Return the (X, Y) coordinate for the center point of the cell that contains the specified text.  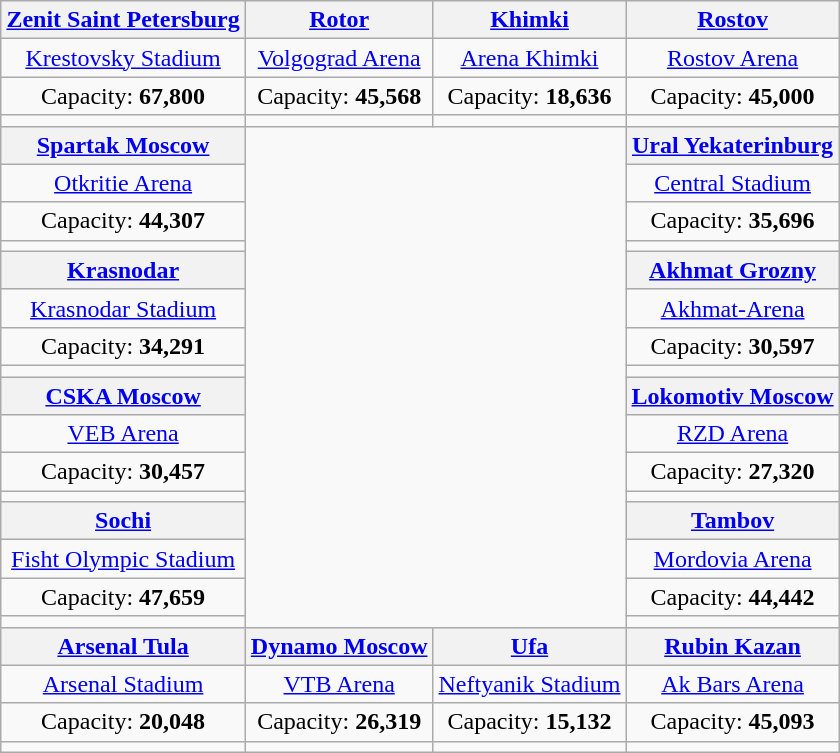
Capacity: 30,457 (123, 472)
Neftyanik Stadium (530, 684)
Krasnodar Stadium (123, 308)
Fisht Olympic Stadium (123, 559)
Arsenal Tula (123, 646)
Rubin Kazan (732, 646)
VTB Arena (339, 684)
Zenit Saint Petersburg (123, 20)
Capacity: 30,597 (732, 346)
Capacity: 44,307 (123, 221)
Capacity: 67,800 (123, 96)
Khimki (530, 20)
Capacity: 27,320 (732, 472)
Arena Khimki (530, 58)
Capacity: 45,093 (732, 722)
Akhmat Grozny (732, 270)
Rostov Arena (732, 58)
Capacity: 45,568 (339, 96)
Akhmat-Arena (732, 308)
Central Stadium (732, 183)
Capacity: 18,636 (530, 96)
Spartak Moscow (123, 145)
Arsenal Stadium (123, 684)
Dynamo Moscow (339, 646)
Mordovia Arena (732, 559)
Capacity: 15,132 (530, 722)
Capacity: 35,696 (732, 221)
Tambov (732, 521)
Otkritie Arena (123, 183)
Capacity: 47,659 (123, 597)
Sochi (123, 521)
Capacity: 26,319 (339, 722)
Rostov (732, 20)
Volgograd Arena (339, 58)
Ural Yekaterinburg (732, 145)
Capacity: 20,048 (123, 722)
CSKA Moscow (123, 395)
Ak Bars Arena (732, 684)
Capacity: 44,442 (732, 597)
RZD Arena (732, 434)
Lokomotiv Moscow (732, 395)
Capacity: 34,291 (123, 346)
VEB Arena (123, 434)
Krestovsky Stadium (123, 58)
Rotor (339, 20)
Ufa (530, 646)
Krasnodar (123, 270)
Capacity: 45,000 (732, 96)
